Pinpoint the cell where the given text exists, returning its [x, y] midpoint coordinate. 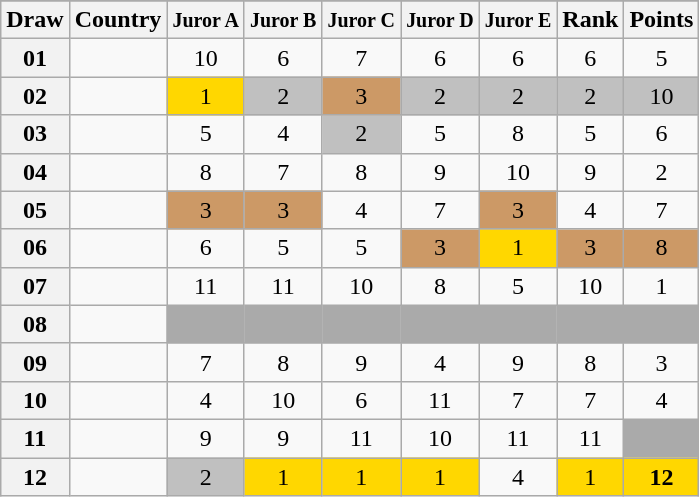
Country [118, 20]
03 [35, 134]
05 [35, 210]
06 [35, 248]
04 [35, 172]
Points [662, 20]
09 [35, 362]
02 [35, 96]
Juror A [206, 20]
Rank [590, 20]
08 [35, 324]
Draw [35, 20]
01 [35, 58]
Juror D [440, 20]
Juror C [362, 20]
Juror B [283, 20]
07 [35, 286]
Juror E [518, 20]
